Return [x, y] of the center of cell containing provided text 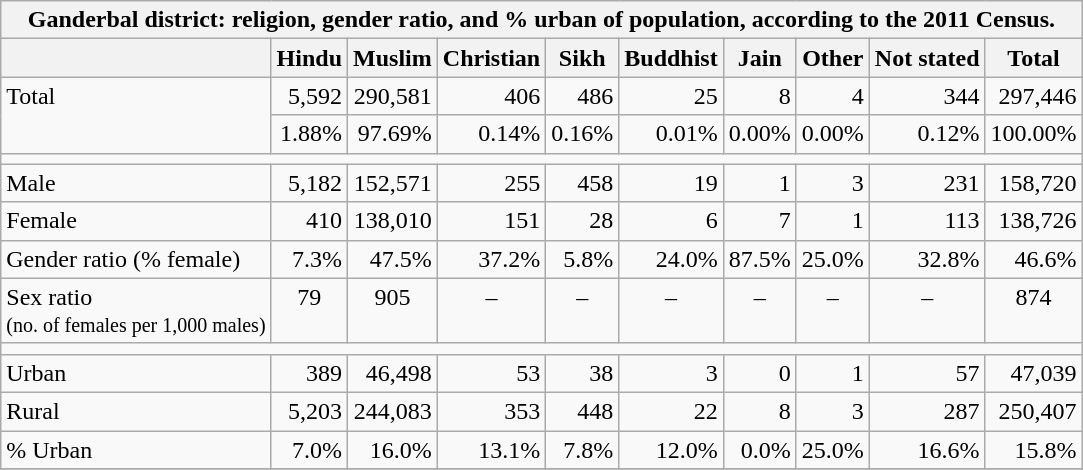
25 [671, 96]
46,498 [393, 373]
0.0% [760, 449]
57 [927, 373]
87.5% [760, 259]
250,407 [1034, 411]
5,592 [309, 96]
0.01% [671, 134]
Gender ratio (% female) [136, 259]
344 [927, 96]
13.1% [491, 449]
19 [671, 183]
905 [393, 310]
15.8% [1034, 449]
448 [582, 411]
1.88% [309, 134]
7.8% [582, 449]
158,720 [1034, 183]
Buddhist [671, 58]
47.5% [393, 259]
Sex ratio (no. of females per 1,000 males) [136, 310]
22 [671, 411]
255 [491, 183]
12.0% [671, 449]
53 [491, 373]
458 [582, 183]
28 [582, 221]
Male [136, 183]
Jain [760, 58]
152,571 [393, 183]
486 [582, 96]
5.8% [582, 259]
244,083 [393, 411]
79 [309, 310]
Not stated [927, 58]
47,039 [1034, 373]
290,581 [393, 96]
406 [491, 96]
Christian [491, 58]
287 [927, 411]
Muslim [393, 58]
16.0% [393, 449]
410 [309, 221]
32.8% [927, 259]
Other [832, 58]
Hindu [309, 58]
0.16% [582, 134]
138,010 [393, 221]
151 [491, 221]
113 [927, 221]
16.6% [927, 449]
24.0% [671, 259]
Urban [136, 373]
138,726 [1034, 221]
Ganderbal district: religion, gender ratio, and % urban of population, according to the 2011 Census. [542, 20]
0.12% [927, 134]
231 [927, 183]
100.00% [1034, 134]
6 [671, 221]
389 [309, 373]
7 [760, 221]
7.0% [309, 449]
353 [491, 411]
7.3% [309, 259]
37.2% [491, 259]
5,182 [309, 183]
874 [1034, 310]
97.69% [393, 134]
0 [760, 373]
% Urban [136, 449]
4 [832, 96]
Sikh [582, 58]
Rural [136, 411]
38 [582, 373]
297,446 [1034, 96]
46.6% [1034, 259]
5,203 [309, 411]
Female [136, 221]
0.14% [491, 134]
